Detect which cell encompasses the target text, then output its [X, Y] center coordinate. 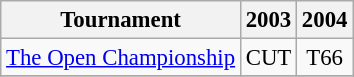
Tournament [121, 20]
2004 [325, 20]
CUT [268, 58]
2003 [268, 20]
The Open Championship [121, 58]
T66 [325, 58]
